Find where the given text appears and provide that cell's center as [x, y] coordinate. 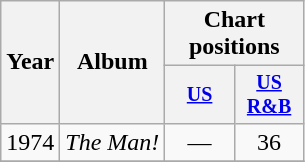
— [200, 142]
Year [30, 62]
Chart positions [234, 34]
US [200, 94]
1974 [30, 142]
USR&B [268, 94]
Album [112, 62]
The Man! [112, 142]
36 [268, 142]
